Provide the (x, y) coordinate of the cell's center where the given text is located.  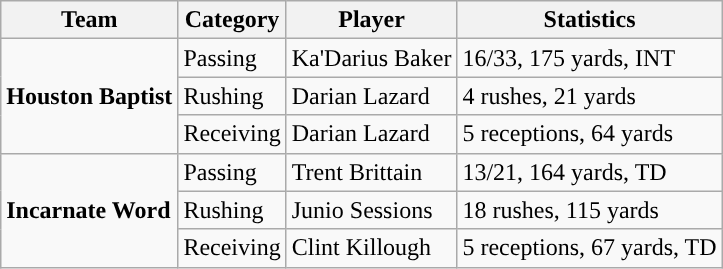
Category (232, 20)
Statistics (590, 20)
Player (372, 20)
18 rushes, 115 yards (590, 210)
Ka'Darius Baker (372, 58)
13/21, 164 yards, TD (590, 172)
Junio Sessions (372, 210)
4 rushes, 21 yards (590, 96)
5 receptions, 67 yards, TD (590, 248)
Trent Brittain (372, 172)
16/33, 175 yards, INT (590, 58)
Clint Killough (372, 248)
Team (90, 20)
5 receptions, 64 yards (590, 134)
Incarnate Word (90, 210)
Houston Baptist (90, 96)
